Identify which cell holds the provided text, then report its (X, Y) central coordinate. 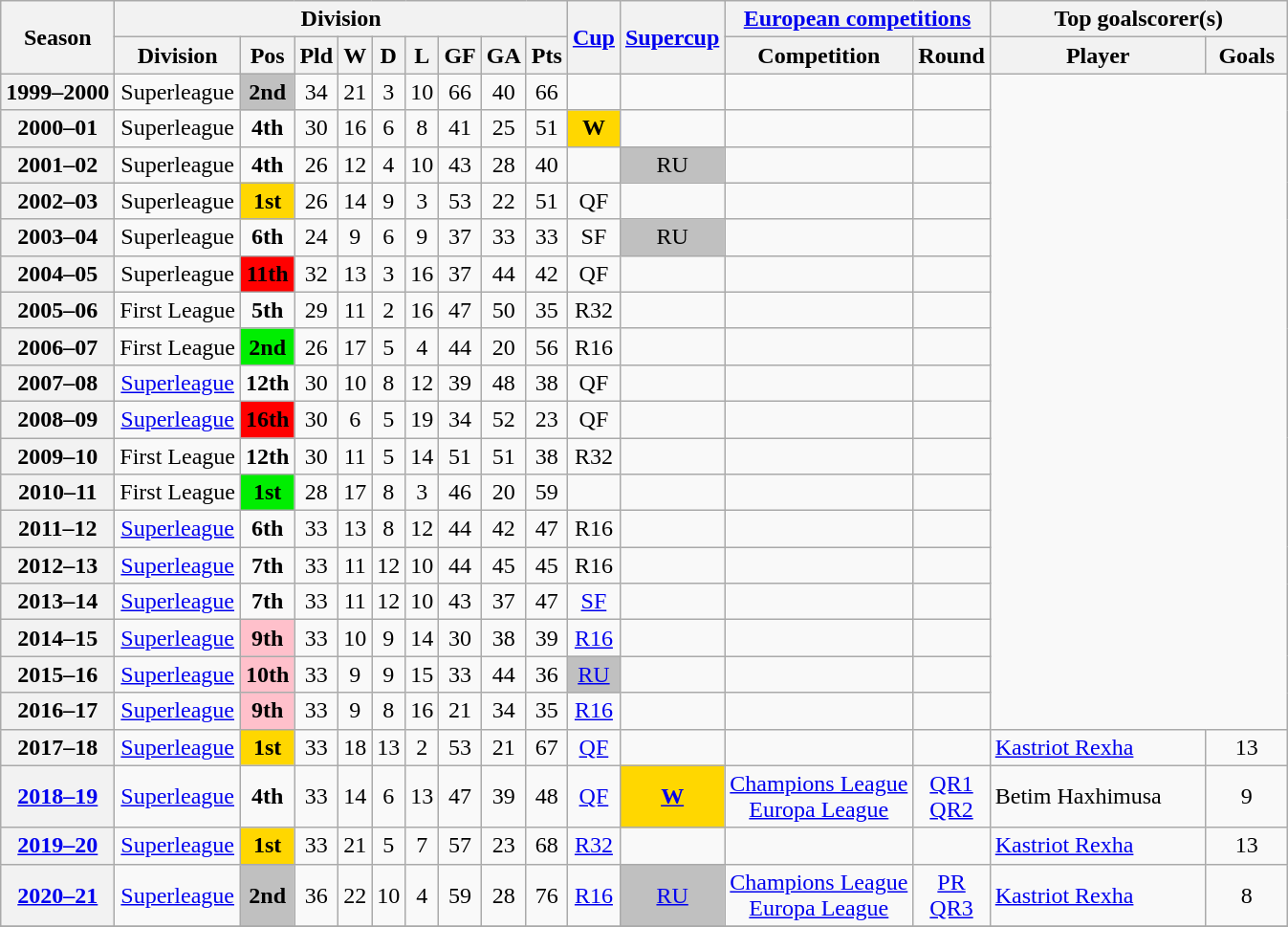
25 (503, 128)
2007–08 (57, 383)
2005–06 (57, 310)
2012–13 (57, 565)
2004–05 (57, 274)
Season (57, 37)
2009–10 (57, 456)
Pos (268, 55)
QR1QR2 (951, 796)
2019–20 (57, 846)
11th (268, 274)
Pld (317, 55)
Betim Haxhimusa (1098, 796)
41 (460, 128)
2015–16 (57, 674)
24 (317, 237)
2000–01 (57, 128)
Top goalscorer(s) (1138, 19)
1999–2000 (57, 92)
46 (460, 493)
76 (547, 895)
2020–21 (57, 895)
L (423, 55)
56 (547, 346)
Player (1098, 55)
2003–04 (57, 237)
2018–19 (57, 796)
19 (423, 419)
2016–17 (57, 711)
15 (423, 674)
2006–07 (57, 346)
PRQR3 (951, 895)
50 (503, 310)
GA (503, 55)
Pts (547, 55)
GF (460, 55)
29 (317, 310)
10th (268, 674)
68 (547, 846)
2014–15 (57, 638)
7 (423, 846)
D (388, 55)
52 (503, 419)
2008–09 (57, 419)
18 (356, 747)
2011–12 (57, 529)
2010–11 (57, 493)
Cup (593, 37)
32 (317, 274)
16th (268, 419)
2001–02 (57, 165)
67 (547, 747)
Goals (1247, 55)
57 (460, 846)
Competition (819, 55)
European competitions (857, 19)
5th (268, 310)
2017–18 (57, 747)
Supercup (671, 37)
2013–14 (57, 602)
Round (951, 55)
2002–03 (57, 201)
